Detect which cell encompasses the target text, then output its (X, Y) center coordinate. 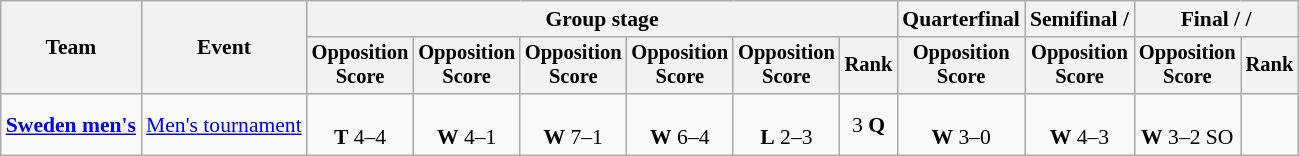
Sweden men's (71, 124)
Group stage (602, 19)
W 3–0 (961, 124)
L 2–3 (786, 124)
Event (224, 48)
W 7–1 (574, 124)
Final / / (1216, 19)
W 4–1 (466, 124)
3 Q (869, 124)
W 6–4 (680, 124)
Men's tournament (224, 124)
Team (71, 48)
T 4–4 (360, 124)
Quarterfinal (961, 19)
W 4–3 (1080, 124)
W 3–2 SO (1188, 124)
Semifinal / (1080, 19)
